Determine the [X, Y] coordinate at the center of the cell enclosing the given text.  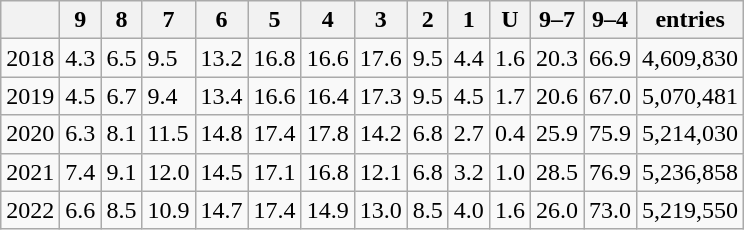
3 [380, 20]
5,214,030 [690, 134]
5,219,550 [690, 210]
9–7 [556, 20]
13.2 [222, 58]
6.3 [80, 134]
73.0 [610, 210]
4.4 [468, 58]
1.7 [510, 96]
3.2 [468, 172]
28.5 [556, 172]
9 [80, 20]
11.5 [168, 134]
14.5 [222, 172]
8.1 [122, 134]
20.3 [556, 58]
17.8 [328, 134]
14.9 [328, 210]
26.0 [556, 210]
6.6 [80, 210]
2 [428, 20]
2020 [30, 134]
13.0 [380, 210]
76.9 [610, 172]
17.3 [380, 96]
0.4 [510, 134]
14.2 [380, 134]
2019 [30, 96]
14.7 [222, 210]
2.7 [468, 134]
12.1 [380, 172]
6 [222, 20]
75.9 [610, 134]
7.4 [80, 172]
14.8 [222, 134]
2018 [30, 58]
9.4 [168, 96]
1.0 [510, 172]
4.3 [80, 58]
4 [328, 20]
12.0 [168, 172]
2022 [30, 210]
10.9 [168, 210]
6.5 [122, 58]
4,609,830 [690, 58]
7 [168, 20]
16.4 [328, 96]
4.0 [468, 210]
2021 [30, 172]
17.1 [274, 172]
5,070,481 [690, 96]
20.6 [556, 96]
67.0 [610, 96]
5,236,858 [690, 172]
17.6 [380, 58]
6.7 [122, 96]
25.9 [556, 134]
9–4 [610, 20]
1 [468, 20]
9.1 [122, 172]
66.9 [610, 58]
5 [274, 20]
8 [122, 20]
13.4 [222, 96]
U [510, 20]
entries [690, 20]
